Detect which cell encompasses the target text, then output its (x, y) center coordinate. 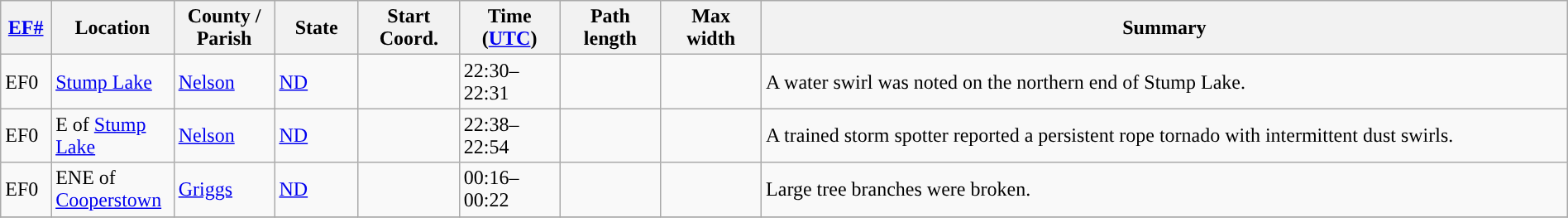
Time (UTC) (509, 28)
A trained storm spotter reported a persistent rope tornado with intermittent dust swirls. (1164, 136)
EF# (26, 28)
Griggs (224, 189)
22:38–22:54 (509, 136)
Large tree branches were broken. (1164, 189)
Stump Lake (112, 81)
Summary (1164, 28)
County / Parish (224, 28)
Max width (711, 28)
Start Coord. (409, 28)
State (316, 28)
22:30–22:31 (509, 81)
00:16–00:22 (509, 189)
ENE of Cooperstown (112, 189)
Path length (610, 28)
Location (112, 28)
A water swirl was noted on the northern end of Stump Lake. (1164, 81)
E of Stump Lake (112, 136)
